Locate the cell with the specified text and output its [x, y] center coordinate. 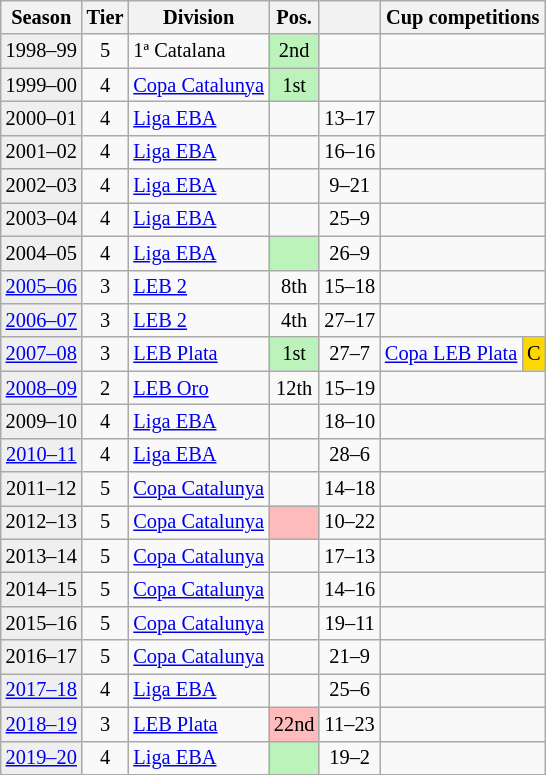
1999–00 [42, 85]
2007–08 [42, 354]
11–23 [350, 724]
28–6 [350, 455]
4th [294, 320]
2017–18 [42, 690]
2013–14 [42, 556]
19–11 [350, 623]
2nd [294, 51]
2006–07 [42, 320]
15–19 [350, 388]
8th [294, 287]
27–7 [350, 354]
2 [106, 388]
Cup competitions [462, 17]
1ª Catalana [198, 51]
Tier [106, 17]
LEB Oro [198, 388]
2009–10 [42, 421]
16–16 [350, 152]
21–9 [350, 657]
C [534, 354]
22nd [294, 724]
18–10 [350, 421]
Division [198, 17]
26–9 [350, 253]
Pos. [294, 17]
19–2 [350, 758]
2019–20 [42, 758]
2002–03 [42, 186]
14–18 [350, 489]
2001–02 [42, 152]
2014–15 [42, 589]
2012–13 [42, 522]
1998–99 [42, 51]
25–6 [350, 690]
2015–16 [42, 623]
27–17 [350, 320]
2008–09 [42, 388]
12th [294, 388]
17–13 [350, 556]
15–18 [350, 287]
25–9 [350, 219]
2010–11 [42, 455]
2004–05 [42, 253]
Season [42, 17]
2016–17 [42, 657]
Copa LEB Plata [451, 354]
2003–04 [42, 219]
13–17 [350, 118]
2011–12 [42, 489]
2018–19 [42, 724]
14–16 [350, 589]
2005–06 [42, 287]
9–21 [350, 186]
10–22 [350, 522]
2000–01 [42, 118]
